Extract the (X, Y) coordinate from the center of the cell holding the provided text.  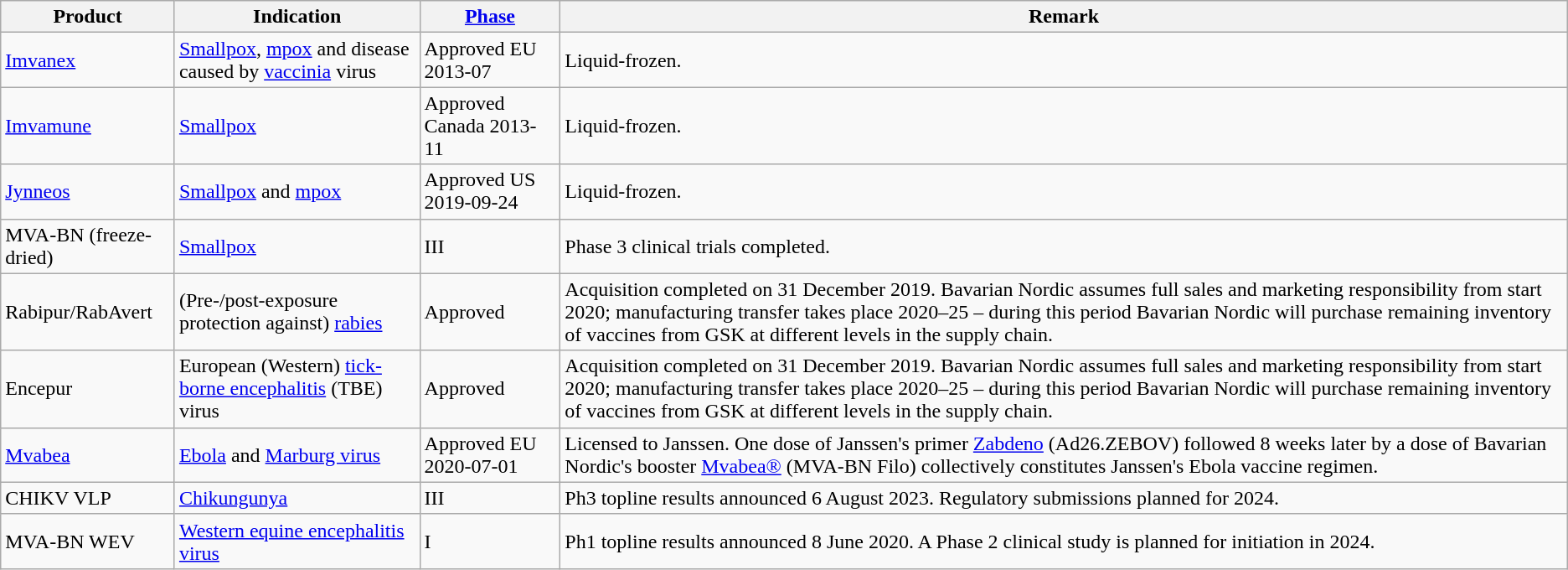
European (Western) tick-borne encephalitis (TBE) virus (297, 389)
Smallpox, mpox and disease caused by vaccinia virus (297, 60)
Smallpox and mpox (297, 191)
Indication (297, 17)
Chikungunya (297, 498)
Western equine encephalitis virus (297, 541)
Encepur (88, 389)
MVA-BN (freeze-dried) (88, 246)
Phase (490, 17)
Mvabea (88, 454)
(Pre-/post-exposure protection against) rabies (297, 312)
Approved EU 2020-07-01 (490, 454)
Ph3 topline results announced 6 August 2023. Regulatory submissions planned for 2024. (1064, 498)
Remark (1064, 17)
CHIKV VLP (88, 498)
Approved Canada 2013-11 (490, 126)
Product (88, 17)
Phase 3 clinical trials completed. (1064, 246)
Approved EU 2013-07 (490, 60)
Approved US 2019-09-24 (490, 191)
Rabipur/RabAvert (88, 312)
Jynneos (88, 191)
MVA-BN WEV (88, 541)
Ebola and Marburg virus (297, 454)
Imvamune (88, 126)
Ph1 topline results announced 8 June 2020. A Phase 2 clinical study is planned for initiation in 2024. (1064, 541)
I (490, 541)
Imvanex (88, 60)
